Extract the [x, y] coordinate from the center of the cell holding the provided text.  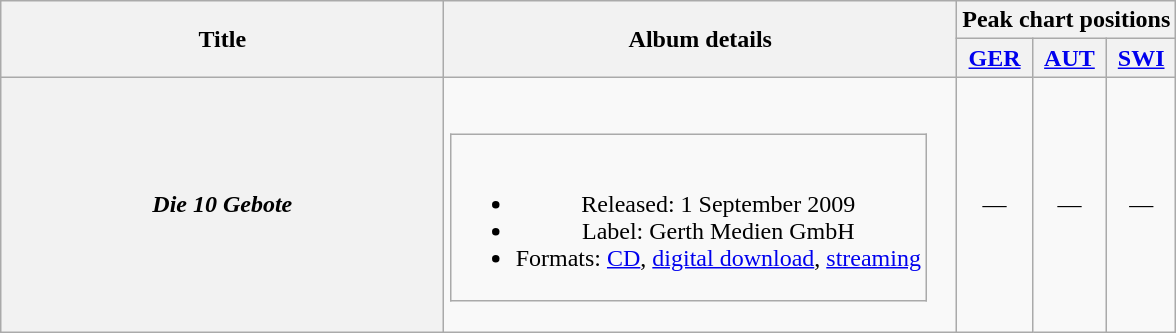
Die 10 Gebote [222, 204]
SWI [1140, 58]
Peak chart positions [1066, 20]
GER [995, 58]
Album details [700, 39]
AUT [1069, 58]
Title [222, 39]
